Return the [X, Y] coordinate for the center point of the cell that contains the specified text.  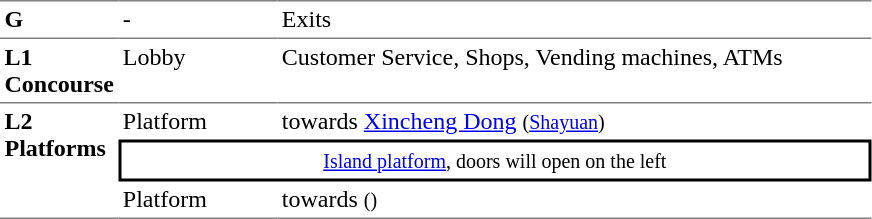
Exits [574, 19]
L1Concourse [59, 71]
towards Xincheng Dong (Shayuan) [574, 122]
Platform [198, 122]
- [198, 19]
G [59, 19]
Island platform, doors will open on the left [494, 161]
Lobby [198, 71]
Customer Service, Shops, Vending machines, ATMs [574, 71]
